Capture the cell that displays the provided text and extract its (x, y) central coordinate. 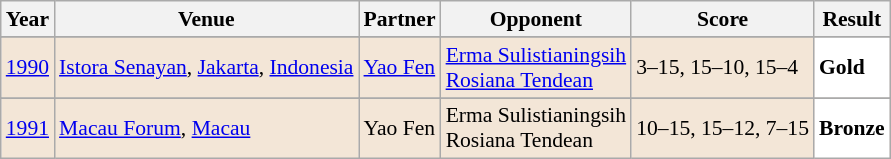
Bronze (852, 128)
Gold (852, 68)
10–15, 15–12, 7–15 (722, 128)
Result (852, 19)
Score (722, 19)
Partner (400, 19)
Istora Senayan, Jakarta, Indonesia (206, 68)
1991 (28, 128)
Macau Forum, Macau (206, 128)
Venue (206, 19)
Year (28, 19)
1990 (28, 68)
Opponent (536, 19)
3–15, 15–10, 15–4 (722, 68)
